Pinpoint the cell where the given text exists, returning its [X, Y] midpoint coordinate. 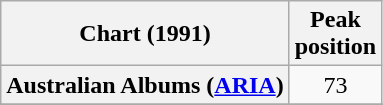
73 [335, 85]
Chart (1991) [145, 34]
Australian Albums (ARIA) [145, 85]
Peakposition [335, 34]
